From the cell containing the given text, extract its center point as [X, Y] coordinate. 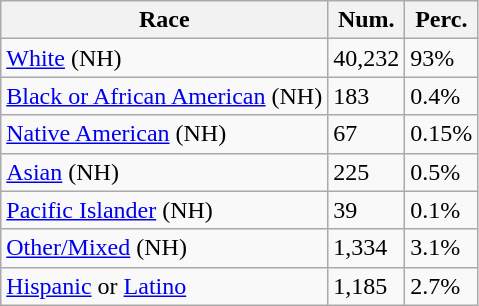
40,232 [366, 58]
225 [366, 172]
183 [366, 96]
0.4% [442, 96]
67 [366, 134]
Native American (NH) [164, 134]
0.1% [442, 210]
White (NH) [164, 58]
1,334 [366, 248]
1,185 [366, 286]
Asian (NH) [164, 172]
39 [366, 210]
2.7% [442, 286]
Black or African American (NH) [164, 96]
Perc. [442, 20]
Hispanic or Latino [164, 286]
Race [164, 20]
0.5% [442, 172]
Other/Mixed (NH) [164, 248]
Pacific Islander (NH) [164, 210]
Num. [366, 20]
3.1% [442, 248]
93% [442, 58]
0.15% [442, 134]
